From the cell containing the given text, extract its center point as (X, Y) coordinate. 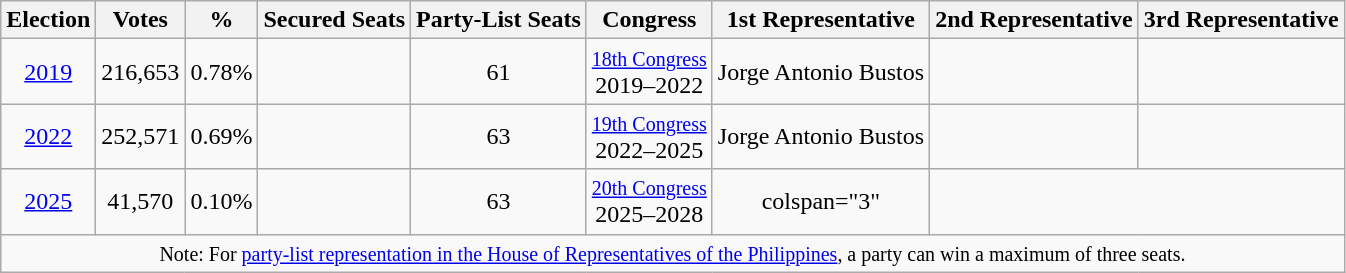
19th Congress2022–2025 (649, 136)
1st Representative (820, 20)
0.10% (222, 202)
% (222, 20)
3rd Representative (1241, 20)
0.78% (222, 72)
2nd Representative (1034, 20)
colspan="3" (820, 202)
20th Congress2025–2028 (649, 202)
61 (499, 72)
18th Congress2019–2022 (649, 72)
Votes (140, 20)
0.69% (222, 136)
2019 (48, 72)
Secured Seats (334, 20)
Congress (649, 20)
Note: For party-list representation in the House of Representatives of the Philippines, a party can win a maximum of three seats. (672, 253)
2022 (48, 136)
41,570 (140, 202)
216,653 (140, 72)
252,571 (140, 136)
2025 (48, 202)
Party-List Seats (499, 20)
Election (48, 20)
